Identify which cell holds the provided text, then report its [X, Y] central coordinate. 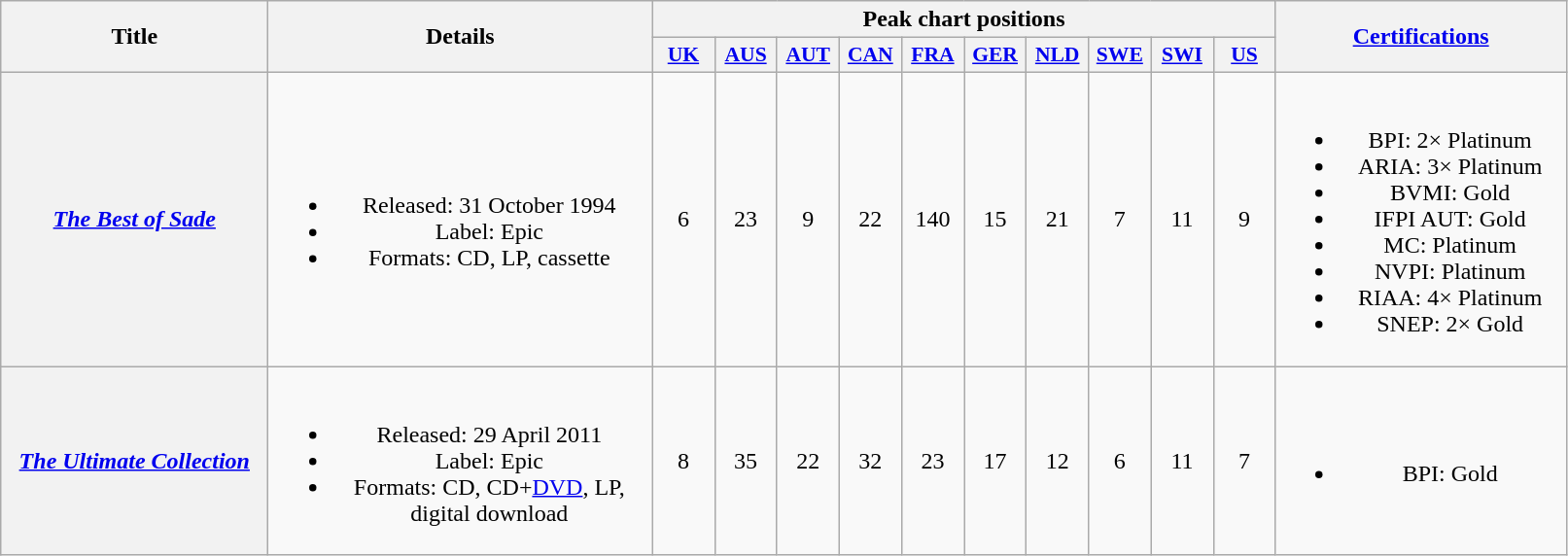
32 [870, 460]
The Best of Sade [134, 219]
Released: 31 October 1994Label: EpicFormats: CD, LP, cassette [461, 219]
SWI [1182, 55]
BPI: Gold [1421, 460]
UK [683, 55]
US [1244, 55]
17 [995, 460]
Details [461, 37]
Title [134, 37]
CAN [870, 55]
BPI: 2× PlatinumARIA: 3× PlatinumBVMI: GoldIFPI AUT: GoldMC: PlatinumNVPI: PlatinumRIAA: 4× PlatinumSNEP: 2× Gold [1421, 219]
Certifications [1421, 37]
AUT [808, 55]
8 [683, 460]
140 [932, 219]
Released: 29 April 2011Label: EpicFormats: CD, CD+DVD, LP, digital download [461, 460]
SWE [1120, 55]
FRA [932, 55]
21 [1058, 219]
GER [995, 55]
12 [1058, 460]
Peak chart positions [964, 19]
15 [995, 219]
35 [746, 460]
AUS [746, 55]
NLD [1058, 55]
The Ultimate Collection [134, 460]
